Extract the (X, Y) coordinate from the center of the cell holding the provided text.  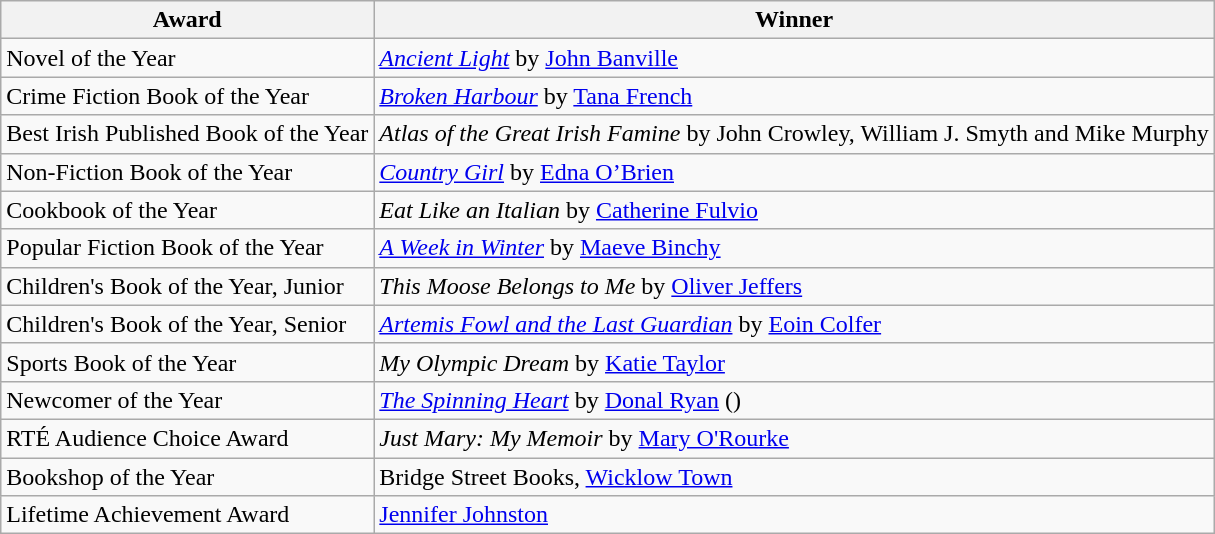
Award (188, 20)
Best Irish Published Book of the Year (188, 134)
My Olympic Dream by Katie Taylor (794, 362)
Bookshop of the Year (188, 477)
Crime Fiction Book of the Year (188, 96)
Popular Fiction Book of the Year (188, 248)
Non-Fiction Book of the Year (188, 172)
A Week in Winter by Maeve Binchy (794, 248)
This Moose Belongs to Me by Oliver Jeffers (794, 286)
Bridge Street Books, Wicklow Town (794, 477)
Cookbook of the Year (188, 210)
Novel of the Year (188, 58)
Eat Like an Italian by Catherine Fulvio (794, 210)
Newcomer of the Year (188, 400)
Artemis Fowl and the Last Guardian by Eoin Colfer (794, 324)
Winner (794, 20)
Just Mary: My Memoir by Mary O'Rourke (794, 438)
RTÉ Audience Choice Award (188, 438)
Children's Book of the Year, Junior (188, 286)
Broken Harbour by Tana French (794, 96)
Lifetime Achievement Award (188, 515)
Atlas of the Great Irish Famine by John Crowley, William J. Smyth and Mike Murphy (794, 134)
Country Girl by Edna O’Brien (794, 172)
Children's Book of the Year, Senior (188, 324)
Ancient Light by John Banville (794, 58)
Sports Book of the Year (188, 362)
The Spinning Heart by Donal Ryan () (794, 400)
Jennifer Johnston (794, 515)
